For the text-containing cell, return its midpoint in [X, Y] coordinate format. 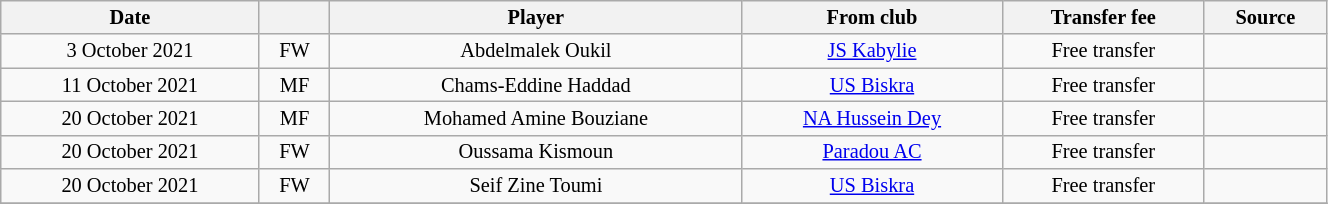
Abdelmalek Oukil [536, 51]
Transfer fee [1103, 17]
Date [130, 17]
Mohamed Amine Bouziane [536, 118]
Player [536, 17]
11 October 2021 [130, 85]
Oussama Kismoun [536, 152]
NA Hussein Dey [872, 118]
Seif Zine Toumi [536, 186]
Chams-Eddine Haddad [536, 85]
JS Kabylie [872, 51]
Source [1265, 17]
3 October 2021 [130, 51]
From club [872, 17]
Paradou AC [872, 152]
